From the cell containing the given text, extract its center point as [x, y] coordinate. 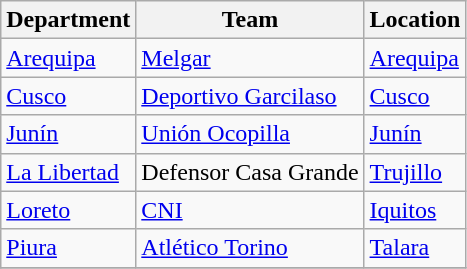
Team [250, 20]
Piura [68, 248]
Deportivo Garcilaso [250, 96]
Iquitos [415, 210]
Defensor Casa Grande [250, 172]
Loreto [68, 210]
Atlético Torino [250, 248]
Department [68, 20]
Talara [415, 248]
CNI [250, 210]
La Libertad [68, 172]
Unión Ocopilla [250, 134]
Location [415, 20]
Trujillo [415, 172]
Melgar [250, 58]
